For the text-containing cell, return its midpoint in (X, Y) coordinate format. 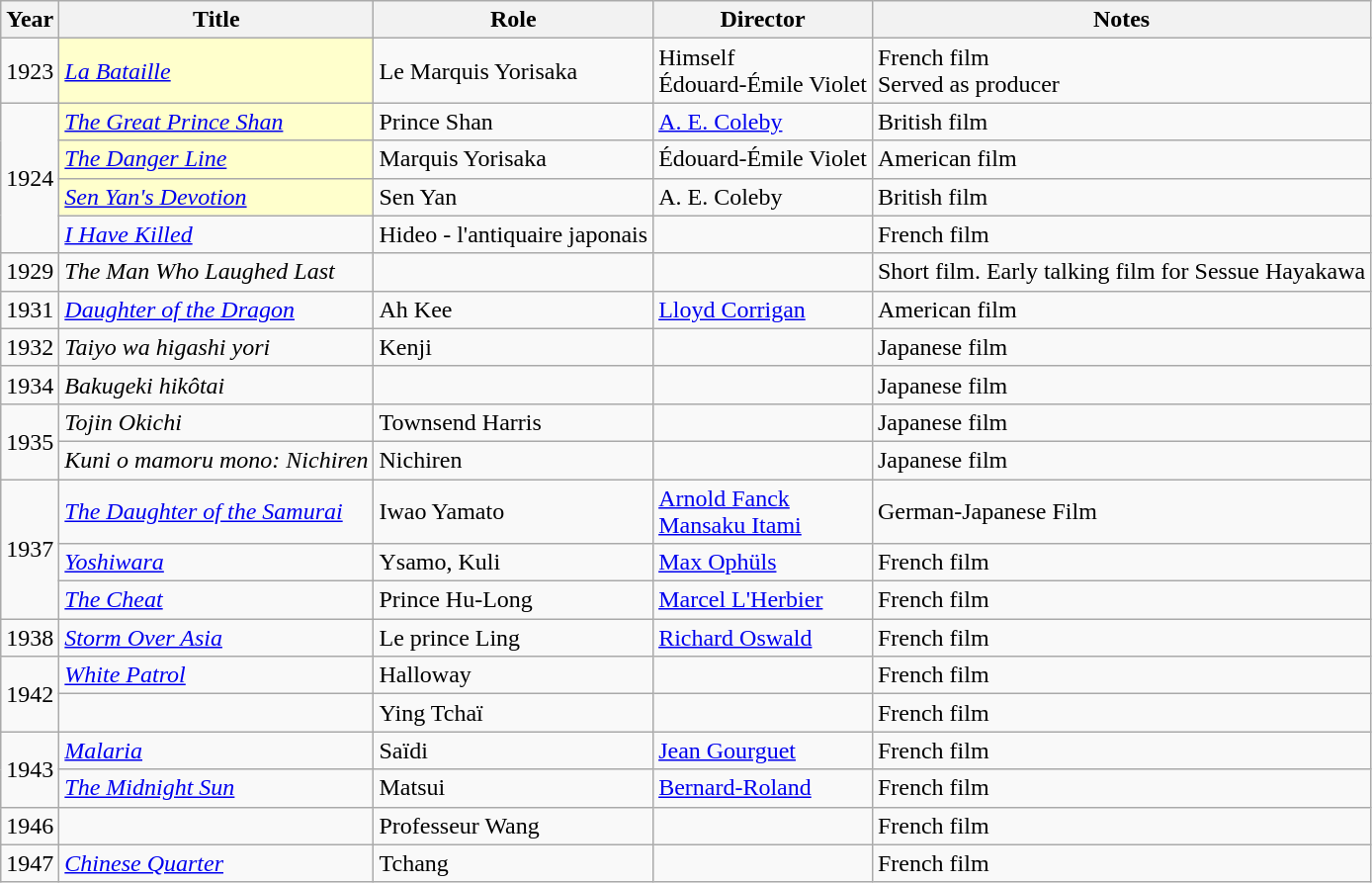
Taiyo wa higashi yori (216, 347)
The Cheat (216, 600)
1943 (30, 769)
1932 (30, 347)
Townsend Harris (514, 422)
1929 (30, 272)
Ying Tchaï (514, 713)
Prince Shan (514, 122)
Iwao Yamato (514, 510)
Yoshiwara (216, 563)
1934 (30, 385)
German-Japanese Film (1121, 510)
The Great Prince Shan (216, 122)
Himself Édouard-Émile Violet (763, 71)
Tchang (514, 863)
Marcel L'Herbier (763, 600)
Sen Yan's Devotion (216, 197)
Nichiren (514, 460)
Professeur Wang (514, 826)
Tojin Okichi (216, 422)
The Daughter of the Samurai (216, 510)
Storm Over Asia (216, 638)
Édouard-Émile Violet (763, 159)
La Bataille (216, 71)
Daughter of the Dragon (216, 309)
Year (30, 20)
Arnold Fanck Mansaku Itami (763, 510)
Lloyd Corrigan (763, 309)
Richard Oswald (763, 638)
Kuni o mamoru mono: Nichiren (216, 460)
1937 (30, 548)
I Have Killed (216, 234)
The Danger Line (216, 159)
French film Served as producer (1121, 71)
1942 (30, 694)
Sen Yan (514, 197)
White Patrol (216, 675)
Hideo - l'antiquaire japonais (514, 234)
1924 (30, 178)
The Man Who Laughed Last (216, 272)
Marquis Yorisaka (514, 159)
Ah Kee (514, 309)
Halloway (514, 675)
Prince Hu-Long (514, 600)
Bernard-Roland (763, 788)
Chinese Quarter (216, 863)
Jean Gourguet (763, 751)
1947 (30, 863)
1923 (30, 71)
Bakugeki hikôtai (216, 385)
Le prince Ling (514, 638)
Matsui (514, 788)
1935 (30, 441)
Max Ophüls (763, 563)
Notes (1121, 20)
Saïdi (514, 751)
Kenji (514, 347)
Role (514, 20)
Short film. Early talking film for Sessue Hayakawa (1121, 272)
The Midnight Sun (216, 788)
Malaria (216, 751)
Director (763, 20)
Le Marquis Yorisaka (514, 71)
1946 (30, 826)
Ysamo, Kuli (514, 563)
Title (216, 20)
1931 (30, 309)
1938 (30, 638)
